From the cell containing the given text, extract its center point as (x, y) coordinate. 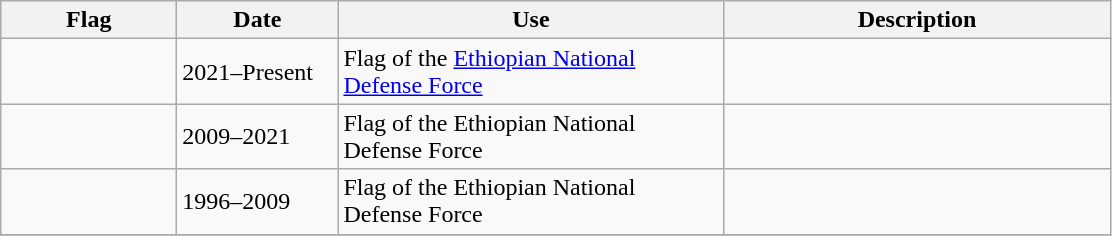
Flag (89, 20)
Use (531, 20)
Date (258, 20)
Description (917, 20)
2021–Present (258, 72)
2009–2021 (258, 136)
1996–2009 (258, 202)
